Extract the (X, Y) coordinate from the center of the cell holding the provided text.  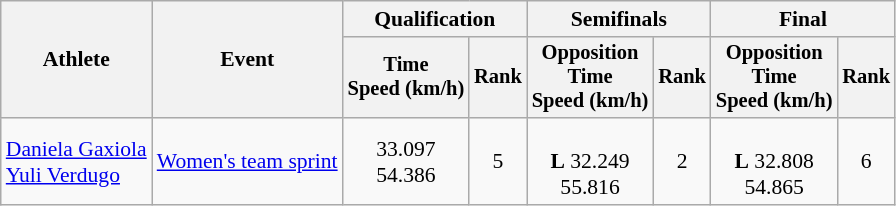
5 (498, 162)
Semifinals (619, 19)
Qualification (435, 19)
TimeSpeed (km/h) (406, 78)
Women's team sprint (248, 162)
6 (866, 162)
Final (803, 19)
2 (682, 162)
L 32.24955.816 (590, 162)
33.09754.386 (406, 162)
Daniela GaxiolaYuli Verdugo (76, 162)
L 32.80854.865 (774, 162)
Athlete (76, 60)
Event (248, 60)
